From the cell containing the given text, extract its center point as (X, Y) coordinate. 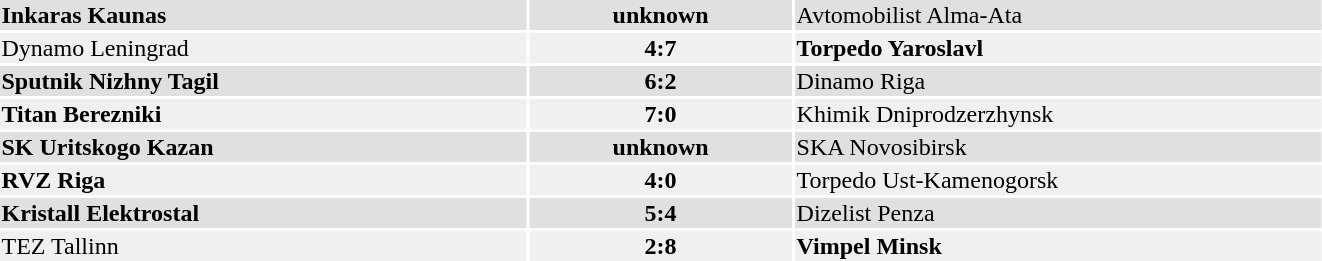
Torpedo Yaroslavl (1058, 48)
TEZ Tallinn (263, 246)
Avtomobilist Alma-Ata (1058, 15)
7:0 (660, 114)
Dizelist Penza (1058, 213)
RVZ Riga (263, 180)
5:4 (660, 213)
SK Uritskogo Kazan (263, 147)
Dynamo Leningrad (263, 48)
Inkaras Kaunas (263, 15)
Dinamo Riga (1058, 81)
Sputnik Nizhny Tagil (263, 81)
4:7 (660, 48)
2:8 (660, 246)
Titan Berezniki (263, 114)
SKA Novosibirsk (1058, 147)
Khimik Dniprodzerzhynsk (1058, 114)
Vimpel Minsk (1058, 246)
4:0 (660, 180)
Kristall Elektrostal (263, 213)
Torpedo Ust-Kamenogorsk (1058, 180)
6:2 (660, 81)
